Provide the (x, y) coordinate of the cell's center where the given text is located.  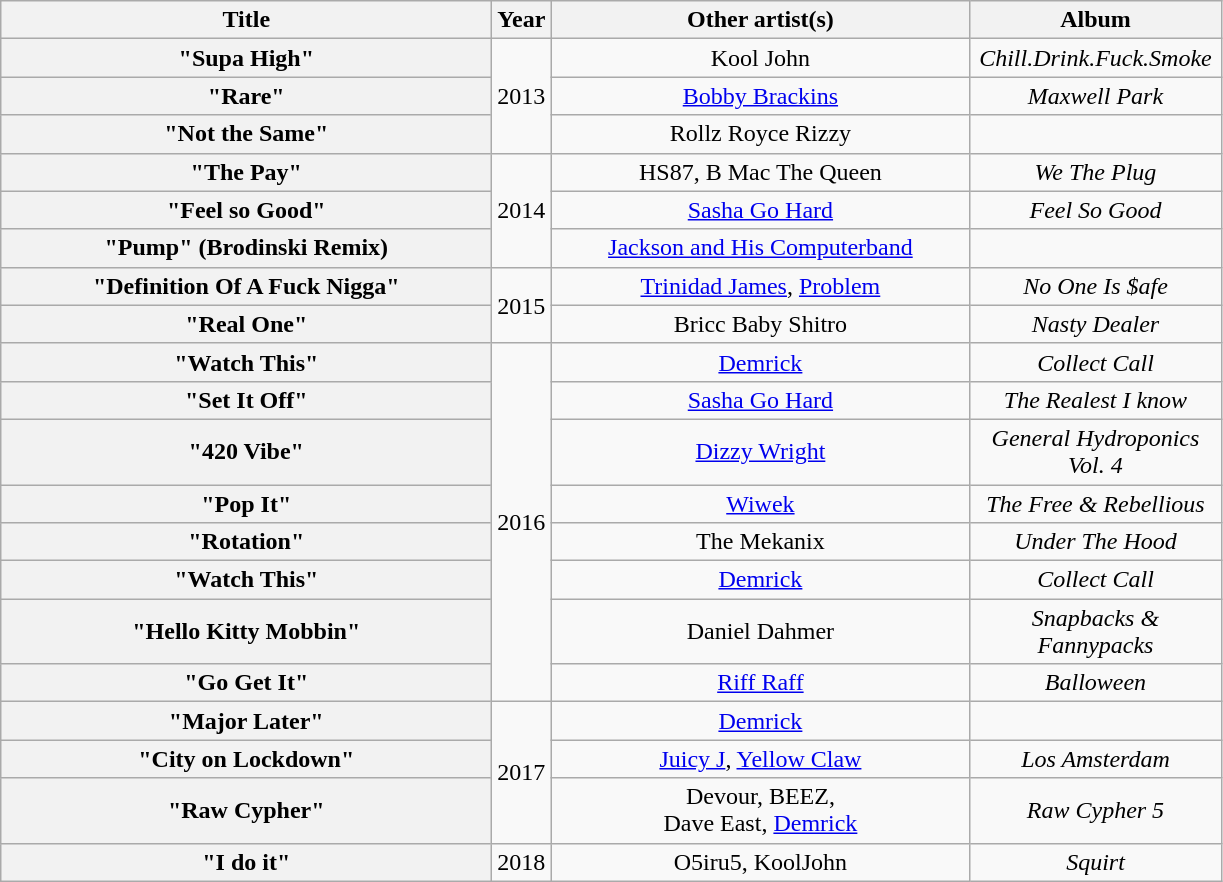
Under The Hood (1096, 542)
"Go Get It" (246, 683)
The Mekanix (760, 542)
"Supa High" (246, 58)
Wiwek (760, 503)
"Definition Of A Fuck Nigga" (246, 286)
"I do it" (246, 862)
Trinidad James, Problem (760, 286)
2013 (522, 96)
The Free & Rebellious (1096, 503)
"Pop It" (246, 503)
2016 (522, 522)
Juicy J, Yellow Claw (760, 759)
2015 (522, 305)
We The Plug (1096, 172)
HS87, B Mac The Queen (760, 172)
"Real One" (246, 324)
O5iru5, KoolJohn (760, 862)
Riff Raff (760, 683)
Title (246, 20)
"Rotation" (246, 542)
"City on Lockdown" (246, 759)
Raw Cypher 5 (1096, 810)
"Set It Off" (246, 400)
"Hello Kitty Mobbin" (246, 632)
Chill.Drink.Fuck.Smoke (1096, 58)
"Rare" (246, 96)
Maxwell Park (1096, 96)
2014 (522, 210)
Devour, BEEZ, Dave East, Demrick (760, 810)
Album (1096, 20)
Kool John (760, 58)
The Realest I know (1096, 400)
Year (522, 20)
General Hydroponics Vol. 4 (1096, 452)
Dizzy Wright (760, 452)
No One Is $afe (1096, 286)
Feel So Good (1096, 210)
"Major Later" (246, 721)
"420 Vibe" (246, 452)
Daniel Dahmer (760, 632)
Bobby Brackins (760, 96)
Rollz Royce Rizzy (760, 134)
"Not the Same" (246, 134)
Bricc Baby Shitro (760, 324)
Other artist(s) (760, 20)
Los Amsterdam (1096, 759)
"Pump" (Brodinski Remix) (246, 248)
Snapbacks & Fannypacks (1096, 632)
Squirt (1096, 862)
"Feel so Good" (246, 210)
Jackson and His Computerband (760, 248)
"The Pay" (246, 172)
2018 (522, 862)
Balloween (1096, 683)
"Raw Cypher" (246, 810)
2017 (522, 772)
Nasty Dealer (1096, 324)
